Return (X, Y) of the center of cell containing provided text 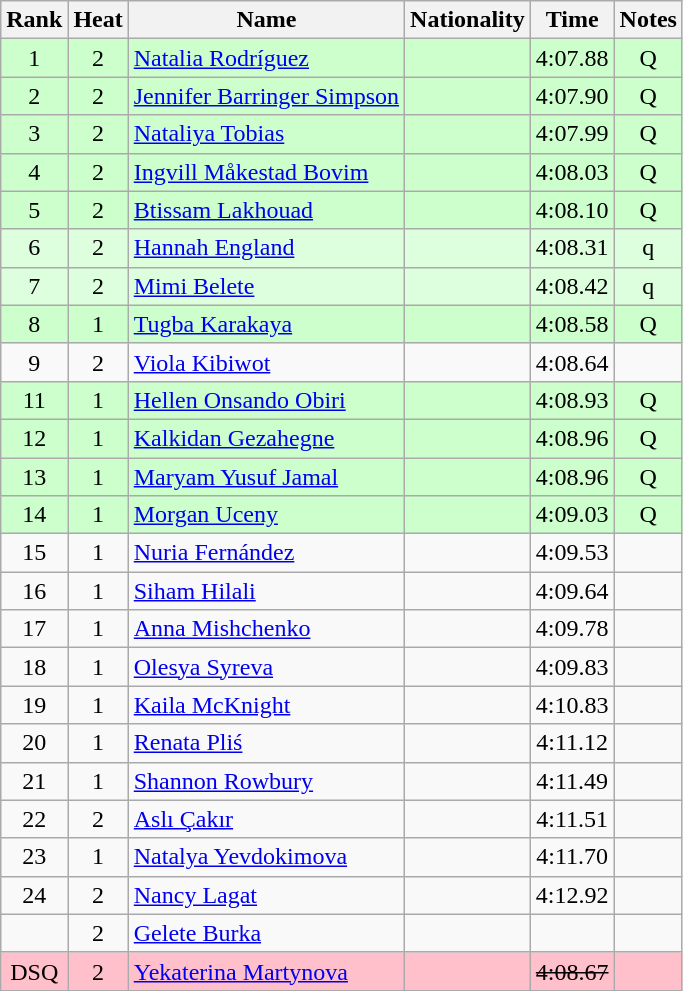
Olesya Syreva (266, 667)
4:08.42 (572, 286)
4:07.88 (572, 58)
4:10.83 (572, 705)
4:08.03 (572, 172)
Anna Mishchenko (266, 629)
4:08.67 (572, 971)
DSQ (34, 971)
21 (34, 781)
4:09.03 (572, 515)
4:08.93 (572, 400)
7 (34, 286)
4:08.10 (572, 210)
Time (572, 20)
Name (266, 20)
4:08.58 (572, 324)
24 (34, 895)
Kalkidan Gezahegne (266, 438)
4:09.78 (572, 629)
Natalya Yevdokimova (266, 857)
4:09.64 (572, 591)
19 (34, 705)
13 (34, 477)
4:09.83 (572, 667)
Hellen Onsando Obiri (266, 400)
Heat (98, 20)
Jennifer Barringer Simpson (266, 96)
4:07.99 (572, 134)
12 (34, 438)
4:11.12 (572, 743)
16 (34, 591)
14 (34, 515)
Aslı Çakır (266, 819)
4 (34, 172)
Shannon Rowbury (266, 781)
22 (34, 819)
4:11.51 (572, 819)
4:12.92 (572, 895)
Nationality (468, 20)
20 (34, 743)
8 (34, 324)
Siham Hilali (266, 591)
Yekaterina Martynova (266, 971)
5 (34, 210)
Maryam Yusuf Jamal (266, 477)
Mimi Belete (266, 286)
17 (34, 629)
4:08.64 (572, 362)
3 (34, 134)
4:11.70 (572, 857)
4:11.49 (572, 781)
Nancy Lagat (266, 895)
Notes (648, 20)
Ingvill Måkestad Bovim (266, 172)
Renata Pliś (266, 743)
Natalia Rodríguez (266, 58)
6 (34, 248)
Morgan Uceny (266, 515)
4:09.53 (572, 553)
Rank (34, 20)
Hannah England (266, 248)
Tugba Karakaya (266, 324)
11 (34, 400)
Gelete Burka (266, 933)
4:08.31 (572, 248)
Btissam Lakhouad (266, 210)
15 (34, 553)
18 (34, 667)
9 (34, 362)
Viola Kibiwot (266, 362)
4:07.90 (572, 96)
Nataliya Tobias (266, 134)
23 (34, 857)
Nuria Fernández (266, 553)
Kaila McKnight (266, 705)
